Search for the cell housing the specified text and yield its [x, y] center coordinate. 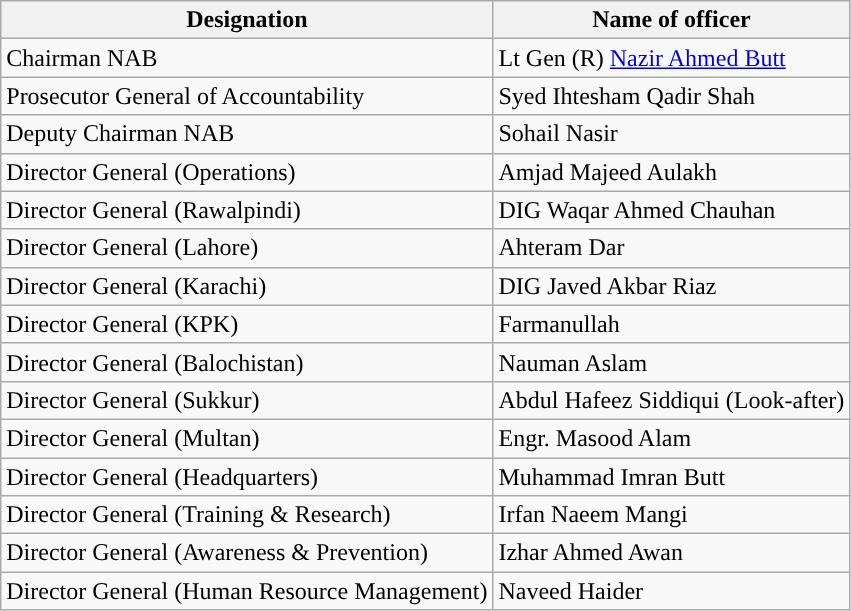
Amjad Majeed Aulakh [672, 172]
Director General (Awareness & Prevention) [247, 553]
Syed Ihtesham Qadir Shah [672, 96]
Director General (Human Resource Management) [247, 591]
Nauman Aslam [672, 362]
Designation [247, 20]
Engr. Masood Alam [672, 438]
Director General (Rawalpindi) [247, 210]
DIG Javed Akbar Riaz [672, 286]
Director General (Lahore) [247, 248]
Deputy Chairman NAB [247, 134]
Muhammad Imran Butt [672, 477]
Irfan Naeem Mangi [672, 515]
DIG Waqar Ahmed Chauhan [672, 210]
Lt Gen (R) Nazir Ahmed Butt [672, 58]
Director General (Headquarters) [247, 477]
Director General (Multan) [247, 438]
Director General (Training & Research) [247, 515]
Farmanullah [672, 324]
Director General (KPK) [247, 324]
Director General (Balochistan) [247, 362]
Sohail Nasir [672, 134]
Director General (Karachi) [247, 286]
Director General (Operations) [247, 172]
Prosecutor General of Accountability [247, 96]
Ahteram Dar [672, 248]
Naveed Haider [672, 591]
Name of officer [672, 20]
Izhar Ahmed Awan [672, 553]
Chairman NAB [247, 58]
Abdul Hafeez Siddiqui (Look-after) [672, 400]
Director General (Sukkur) [247, 400]
